Scan for the cell matching the given text and deliver its [x, y] coordinate at center. 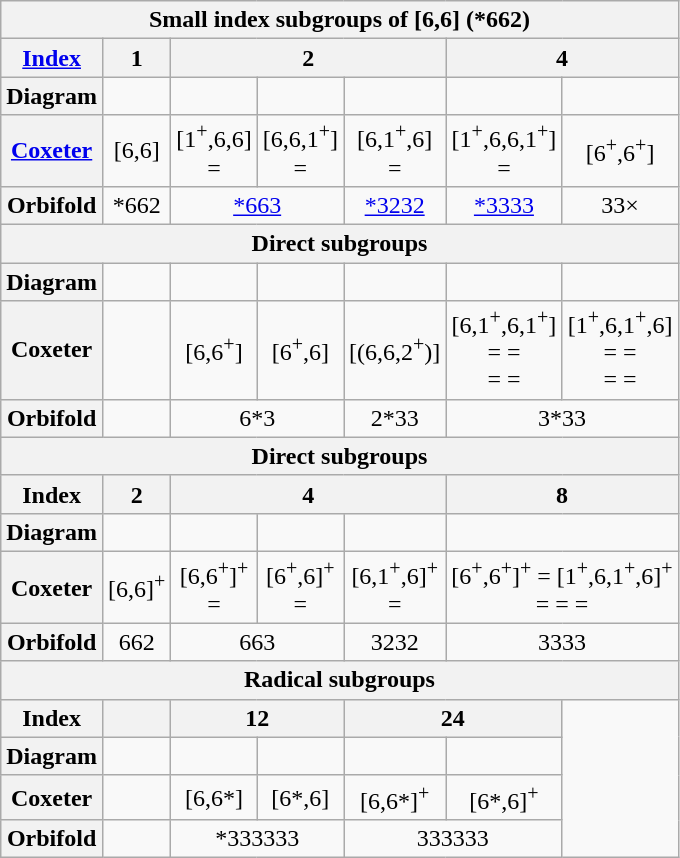
1 [136, 58]
662 [136, 642]
[(6,6,2+)] [395, 350]
[1+,6,6] = [214, 151]
[6+,6]+ = [300, 587]
[6,6*]+ [395, 798]
663 [258, 642]
*663 [258, 205]
8 [562, 494]
[6,6]+ [136, 587]
24 [454, 718]
6*3 [258, 418]
*662 [136, 205]
[6+,6+] [620, 151]
[6+,6] [300, 350]
[6*,6] [300, 798]
[6,6*] [214, 798]
[6*,6]+ [504, 798]
[6,1+,6] = [395, 151]
33× [620, 205]
3232 [395, 642]
[6,6+]+ = [214, 587]
*333333 [258, 839]
12 [258, 718]
Small index subgroups of [6,6] (*662) [340, 20]
3333 [562, 642]
[6+,6+]+ = [1+,6,1+,6]+ = = = [562, 587]
[6,6] [136, 151]
[6,1+,6]+ = [395, 587]
[6,1+,6,1+] = = = = [504, 350]
[1+,6,1+,6] = = = = [620, 350]
*3232 [395, 205]
Radical subgroups [340, 680]
[1+,6,6,1+] = [504, 151]
[6,6,1+] = [300, 151]
[6,6+] [214, 350]
333333 [454, 839]
2*33 [395, 418]
3*33 [562, 418]
*3333 [504, 205]
